Determine the [X, Y] coordinate at the center of the cell enclosing the given text.  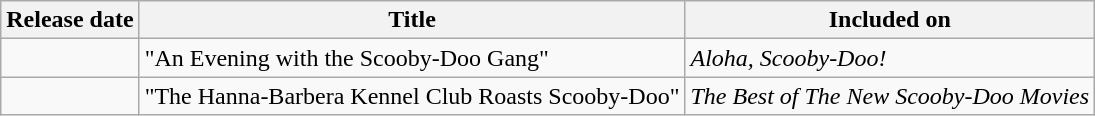
"An Evening with the Scooby-Doo Gang" [412, 58]
Aloha, Scooby-Doo! [890, 58]
Release date [70, 20]
Title [412, 20]
Included on [890, 20]
"The Hanna-Barbera Kennel Club Roasts Scooby-Doo" [412, 96]
The Best of The New Scooby-Doo Movies [890, 96]
